Locate the cell with the specified text and output its [X, Y] center coordinate. 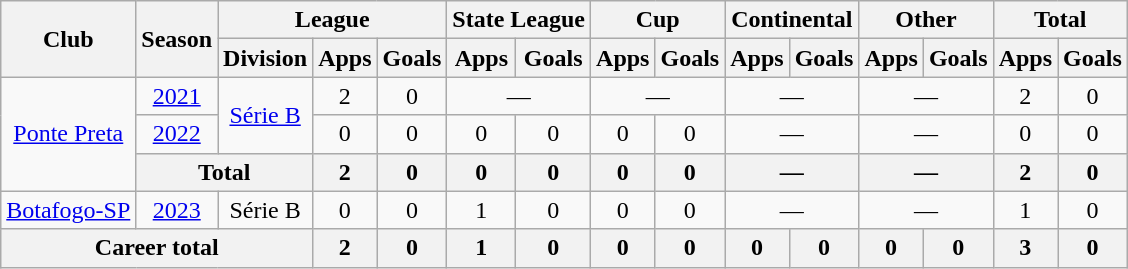
Botafogo-SP [68, 210]
Career total [157, 248]
State League [519, 20]
Cup [658, 20]
Ponte Preta [68, 134]
2022 [177, 134]
Division [266, 58]
Season [177, 39]
3 [1025, 248]
League [332, 20]
Other [926, 20]
Club [68, 39]
2021 [177, 96]
2023 [177, 210]
Continental [792, 20]
